For the text-containing cell, return its midpoint in [x, y] coordinate format. 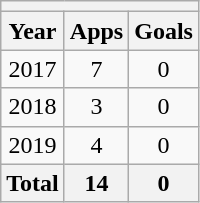
2017 [33, 69]
2019 [33, 145]
7 [96, 69]
Apps [96, 31]
3 [96, 107]
Goals [164, 31]
2018 [33, 107]
Total [33, 183]
14 [96, 183]
4 [96, 145]
Year [33, 31]
